Provide the (X, Y) coordinate of the cell's center where the given text is located.  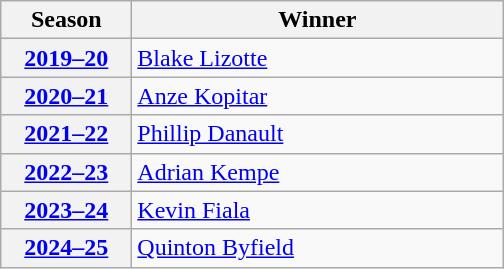
2023–24 (66, 210)
2020–21 (66, 96)
Blake Lizotte (318, 58)
2024–25 (66, 248)
Phillip Danault (318, 134)
2021–22 (66, 134)
Adrian Kempe (318, 172)
2022–23 (66, 172)
2019–20 (66, 58)
Anze Kopitar (318, 96)
Quinton Byfield (318, 248)
Season (66, 20)
Kevin Fiala (318, 210)
Winner (318, 20)
